Find where the given text appears and provide that cell's center as (x, y) coordinate. 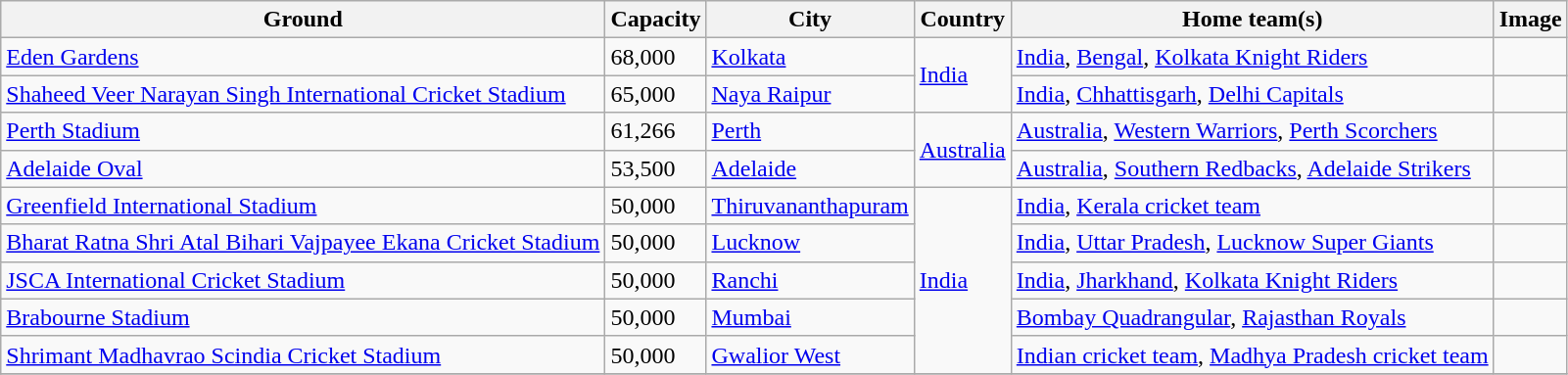
Australia, Southern Redbacks, Adelaide Strikers (1252, 168)
Gwalior West (810, 354)
India, Kerala cricket team (1252, 206)
Perth Stadium (304, 131)
Shaheed Veer Narayan Singh International Cricket Stadium (304, 94)
Thiruvananthapuram (810, 206)
Bharat Ratna Shri Atal Bihari Vajpayee Ekana Cricket Stadium (304, 243)
Indian cricket team, Madhya Pradesh cricket team (1252, 354)
India, Bengal, Kolkata Knight Riders (1252, 57)
61,266 (656, 131)
Ground (304, 20)
Lucknow (810, 243)
Eden Gardens (304, 57)
Mumbai (810, 317)
Ranchi (810, 280)
JSCA International Cricket Stadium (304, 280)
68,000 (656, 57)
India, Uttar Pradesh, Lucknow Super Giants (1252, 243)
65,000 (656, 94)
City (810, 20)
Bombay Quadrangular, Rajasthan Royals (1252, 317)
Australia, Western Warriors, Perth Scorchers (1252, 131)
Adelaide (810, 168)
Kolkata (810, 57)
India, Jharkhand, Kolkata Knight Riders (1252, 280)
53,500 (656, 168)
Greenfield International Stadium (304, 206)
Country (962, 20)
Adelaide Oval (304, 168)
Image (1530, 20)
Home team(s) (1252, 20)
Capacity (656, 20)
India, Chhattisgarh, Delhi Capitals (1252, 94)
Australia (962, 150)
Shrimant Madhavrao Scindia Cricket Stadium (304, 354)
Brabourne Stadium (304, 317)
Naya Raipur (810, 94)
Perth (810, 131)
